From the cell containing the given text, extract its center point as [X, Y] coordinate. 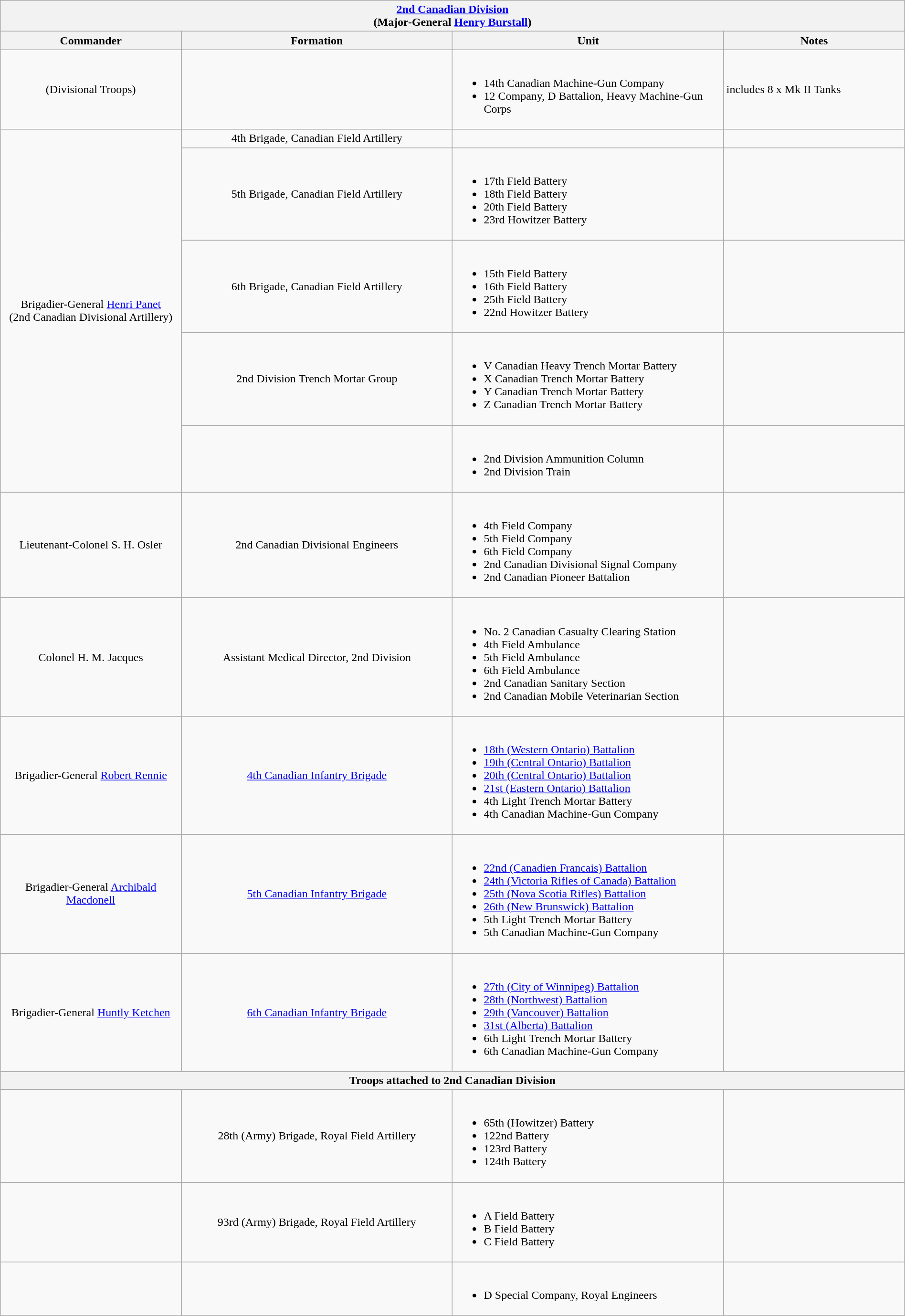
Troops attached to 2nd Canadian Division [452, 1081]
14th Canadian Machine-Gun Company12 Company, D Battalion, Heavy Machine-Gun Corps [588, 90]
93rd (Army) Brigade, Royal Field Artillery [317, 1222]
28th (Army) Brigade, Royal Field Artillery [317, 1136]
2nd Canadian Division(Major-General Henry Burstall) [452, 16]
includes 8 x Mk II Tanks [814, 90]
5th Canadian Infantry Brigade [317, 894]
Formation [317, 41]
Lieutenant-Colonel S. H. Osler [91, 545]
15th Field Battery16th Field Battery25th Field Battery22nd Howitzer Battery [588, 286]
2nd Division Ammunition Column2nd Division Train [588, 459]
(Divisional Troops) [91, 90]
Notes [814, 41]
A Field BatteryB Field BatteryC Field Battery [588, 1222]
D Special Company, Royal Engineers [588, 1289]
4th Canadian Infantry Brigade [317, 775]
Assistant Medical Director, 2nd Division [317, 657]
V Canadian Heavy Trench Mortar BatteryX Canadian Trench Mortar BatteryY Canadian Trench Mortar BatteryZ Canadian Trench Mortar Battery [588, 379]
Brigadier-General Henri Panet(2nd Canadian Divisional Artillery) [91, 311]
65th (Howitzer) Battery122nd Battery123rd Battery124th Battery [588, 1136]
6th Canadian Infantry Brigade [317, 1012]
5th Brigade, Canadian Field Artillery [317, 194]
2nd Canadian Divisional Engineers [317, 545]
6th Brigade, Canadian Field Artillery [317, 286]
4th Brigade, Canadian Field Artillery [317, 138]
Commander [91, 41]
Brigadier-General Huntly Ketchen [91, 1012]
Unit [588, 41]
Brigadier-General Archibald Macdonell [91, 894]
17th Field Battery18th Field Battery20th Field Battery23rd Howitzer Battery [588, 194]
Brigadier-General Robert Rennie [91, 775]
2nd Division Trench Mortar Group [317, 379]
4th Field Company5th Field Company6th Field Company2nd Canadian Divisional Signal Company2nd Canadian Pioneer Battalion [588, 545]
Colonel H. M. Jacques [91, 657]
